Determine the [X, Y] coordinate at the center of the cell enclosing the given text.  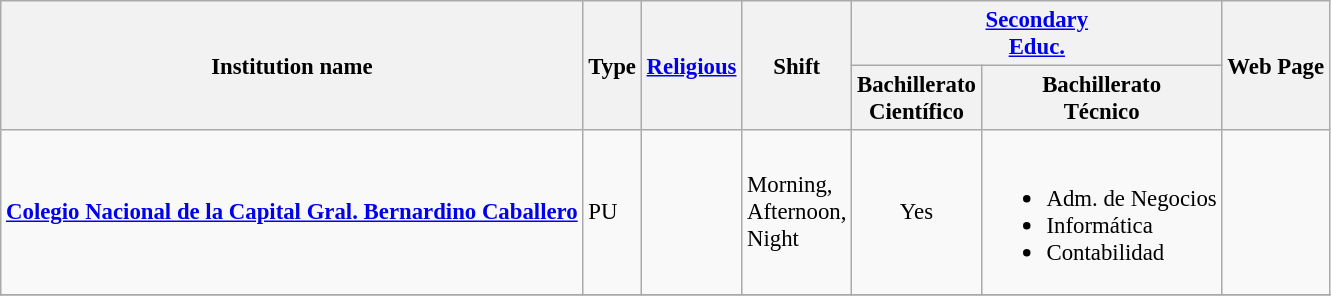
Bachillerato Científico [917, 98]
Web Page [1276, 66]
Secondary Educ. [1037, 34]
Morning,Afternoon,Night [797, 212]
Colegio Nacional de la Capital Gral. Bernardino Caballero [292, 212]
PU [612, 212]
Shift [797, 66]
Adm. de NegociosInformáticaContabilidad [1102, 212]
Bachillerato Técnico [1102, 98]
Yes [917, 212]
Type [612, 66]
Religious [691, 66]
Institution name [292, 66]
